Provide the (x, y) coordinate of the cell's center where the given text is located.  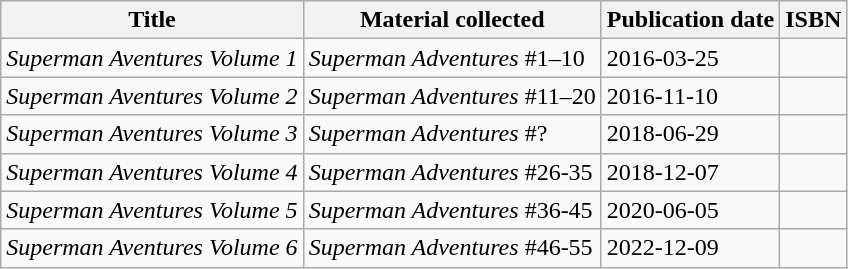
Material collected (452, 20)
2016-11-10 (690, 96)
2022-12-09 (690, 248)
Superman Adventures #? (452, 134)
Superman Aventures Volume 2 (152, 96)
Superman Adventures #26-35 (452, 172)
Superman Adventures #11–20 (452, 96)
Superman Aventures Volume 1 (152, 58)
Superman Aventures Volume 4 (152, 172)
Title (152, 20)
Superman Aventures Volume 6 (152, 248)
Superman Adventures #46-55 (452, 248)
Superman Aventures Volume 3 (152, 134)
Publication date (690, 20)
Superman Adventures #1–10 (452, 58)
ISBN (814, 20)
2016-03-25 (690, 58)
Superman Aventures Volume 5 (152, 210)
Superman Adventures #36-45 (452, 210)
2018-12-07 (690, 172)
2018-06-29 (690, 134)
2020-06-05 (690, 210)
